Detect which cell encompasses the target text, then output its [x, y] center coordinate. 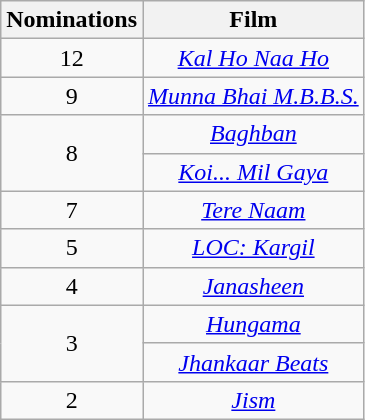
3 [72, 343]
Film [253, 20]
Jism [253, 400]
Janasheen [253, 286]
Baghban [253, 134]
2 [72, 400]
12 [72, 58]
Koi... Mil Gaya [253, 172]
8 [72, 153]
7 [72, 210]
Munna Bhai M.B.B.S. [253, 96]
4 [72, 286]
Kal Ho Naa Ho [253, 58]
5 [72, 248]
9 [72, 96]
LOC: Kargil [253, 248]
Tere Naam [253, 210]
Nominations [72, 20]
Hungama [253, 324]
Jhankaar Beats [253, 362]
